Capture the cell that displays the provided text and extract its [X, Y] central coordinate. 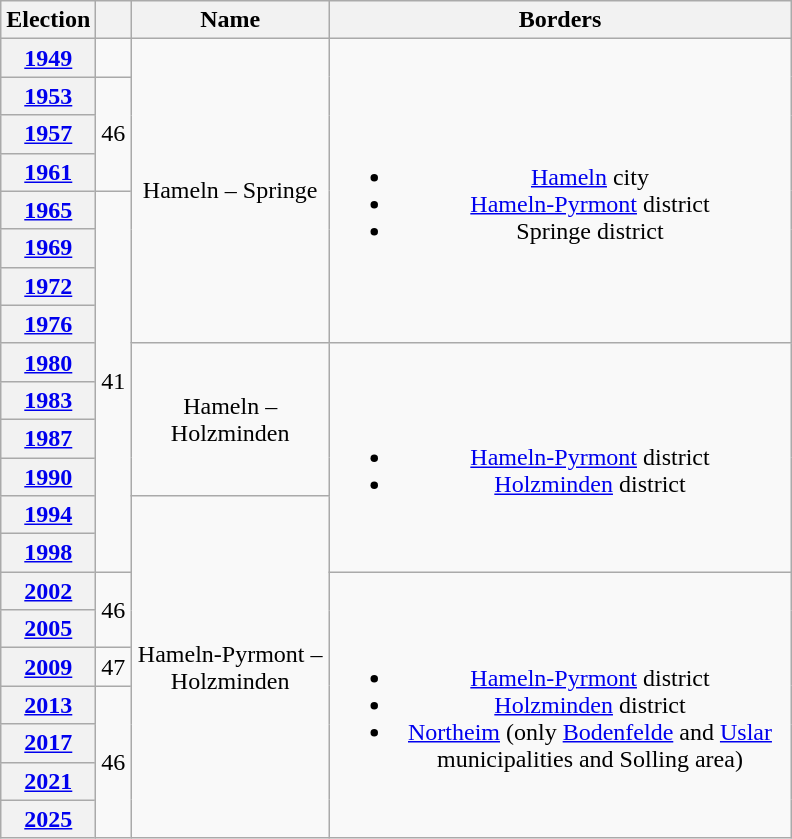
Hameln – Springe [230, 191]
1965 [48, 210]
1969 [48, 248]
2025 [48, 819]
1994 [48, 515]
Hameln-Pyrmont districtHolzminden district [560, 457]
1953 [48, 96]
41 [114, 382]
Hameln cityHameln-Pyrmont districtSpringe district [560, 191]
1990 [48, 477]
1949 [48, 58]
1972 [48, 286]
Hameln-Pyrmont districtHolzminden districtNortheim (only Bodenfelde and Uslar municipalities and Solling area) [560, 705]
47 [114, 667]
1987 [48, 438]
2005 [48, 629]
1998 [48, 553]
Name [230, 20]
Hameln – Holzminden [230, 419]
1980 [48, 362]
1957 [48, 134]
2013 [48, 705]
Borders [560, 20]
2017 [48, 743]
Election [48, 20]
2009 [48, 667]
2002 [48, 591]
2021 [48, 781]
1983 [48, 400]
1976 [48, 324]
1961 [48, 172]
Hameln-Pyrmont – Holzminden [230, 668]
